Identify which cell holds the provided text, then report its [x, y] central coordinate. 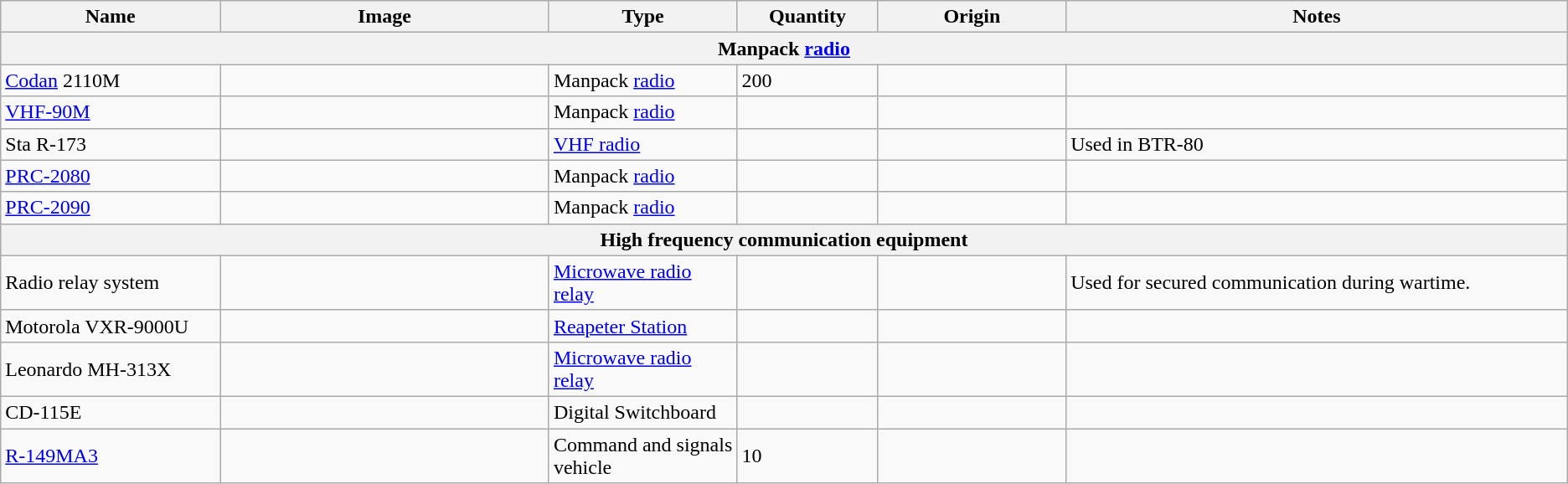
Radio relay system [111, 283]
VHF-90M [111, 112]
Type [642, 17]
Command and signals vehicle [642, 456]
Reapeter Station [642, 326]
CD-115E [111, 412]
Codan 2110M [111, 80]
Sta R-173 [111, 144]
PRC-2080 [111, 176]
10 [807, 456]
Notes [1317, 17]
R-149MA3 [111, 456]
Used in BTR-80 [1317, 144]
Used for secured communication during wartime. [1317, 283]
High frequency communication equipment [784, 239]
Name [111, 17]
VHF radio [642, 144]
Quantity [807, 17]
Motorola VXR-9000U [111, 326]
Origin [972, 17]
Leonardo MH-313X [111, 368]
PRC-2090 [111, 208]
Digital Switchboard [642, 412]
200 [807, 80]
Image [385, 17]
